Return the (x, y) coordinate for the center point of the cell that contains the specified text.  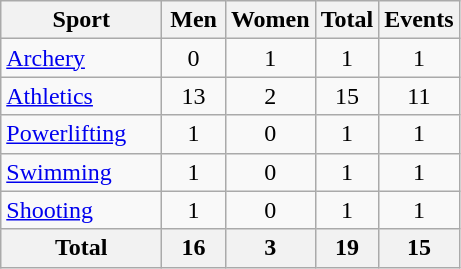
11 (419, 96)
13 (194, 96)
19 (347, 248)
Women (270, 20)
Powerlifting (82, 134)
3 (270, 248)
Men (194, 20)
Swimming (82, 172)
2 (270, 96)
Events (419, 20)
16 (194, 248)
Archery (82, 58)
Shooting (82, 210)
Sport (82, 20)
Athletics (82, 96)
